Capture the cell that displays the provided text and extract its [x, y] central coordinate. 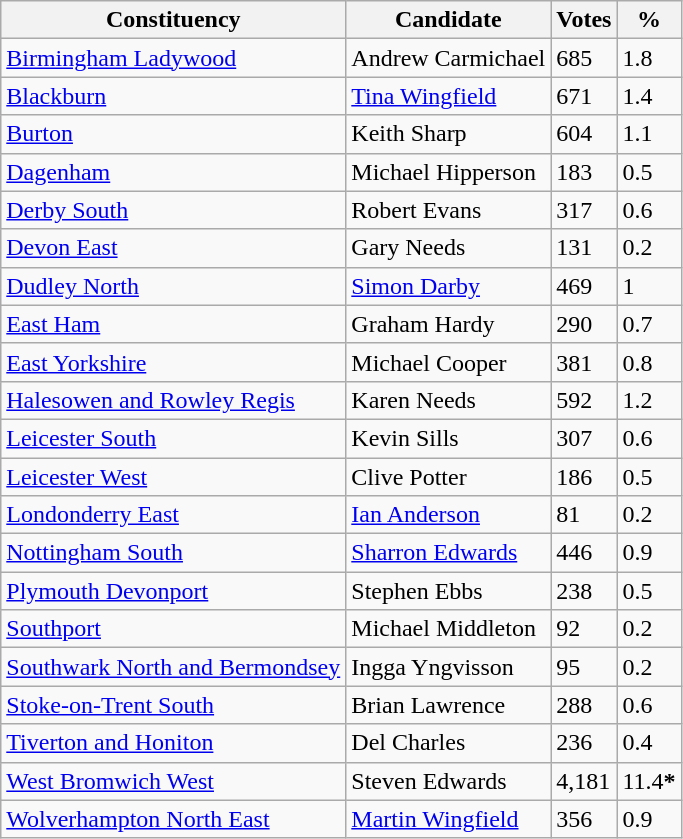
Plymouth Devonport [174, 591]
Candidate [448, 20]
11.4* [649, 781]
Burton [174, 134]
0.4 [649, 743]
592 [584, 400]
Keith Sharp [448, 134]
186 [584, 477]
81 [584, 515]
Del Charles [448, 743]
Halesowen and Rowley Regis [174, 400]
Stephen Ebbs [448, 591]
0.8 [649, 362]
Southport [174, 629]
1 [649, 286]
Michael Cooper [448, 362]
Votes [584, 20]
131 [584, 248]
Robert Evans [448, 210]
685 [584, 58]
1.2 [649, 400]
% [649, 20]
Blackburn [174, 96]
307 [584, 438]
West Bromwich West [174, 781]
356 [584, 819]
604 [584, 134]
Leicester West [174, 477]
Martin Wingfield [448, 819]
1.4 [649, 96]
Graham Hardy [448, 324]
4,181 [584, 781]
Andrew Carmichael [448, 58]
Ingga Yngvisson [448, 667]
Londonderry East [174, 515]
Derby South [174, 210]
Michael Middleton [448, 629]
Kevin Sills [448, 438]
Sharron Edwards [448, 553]
Brian Lawrence [448, 705]
671 [584, 96]
1.1 [649, 134]
0.7 [649, 324]
Southwark North and Bermondsey [174, 667]
446 [584, 553]
1.8 [649, 58]
Simon Darby [448, 286]
Wolverhampton North East [174, 819]
Tina Wingfield [448, 96]
Birmingham Ladywood [174, 58]
290 [584, 324]
317 [584, 210]
East Yorkshire [174, 362]
95 [584, 667]
Dudley North [174, 286]
Tiverton and Honiton [174, 743]
92 [584, 629]
238 [584, 591]
469 [584, 286]
Karen Needs [448, 400]
288 [584, 705]
Devon East [174, 248]
Nottingham South [174, 553]
381 [584, 362]
Leicester South [174, 438]
Constituency [174, 20]
Gary Needs [448, 248]
Michael Hipperson [448, 172]
Ian Anderson [448, 515]
East Ham [174, 324]
Clive Potter [448, 477]
236 [584, 743]
Steven Edwards [448, 781]
Stoke-on-Trent South [174, 705]
183 [584, 172]
Dagenham [174, 172]
